Scan for the cell matching the given text and deliver its (x, y) coordinate at center. 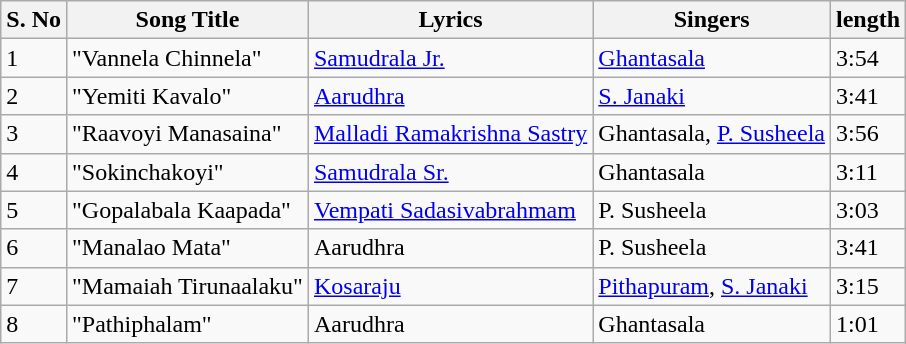
"Pathiphalam" (187, 324)
"Vannela Chinnela" (187, 58)
Samudrala Sr. (450, 172)
6 (34, 248)
Lyrics (450, 20)
"Manalao Mata" (187, 248)
Samudrala Jr. (450, 58)
Pithapuram, S. Janaki (712, 286)
Singers (712, 20)
1:01 (868, 324)
1 (34, 58)
Vempati Sadasivabrahmam (450, 210)
4 (34, 172)
S. Janaki (712, 96)
S. No (34, 20)
7 (34, 286)
Malladi Ramakrishna Sastry (450, 134)
"Mamaiah Tirunaalaku" (187, 286)
3:56 (868, 134)
3:11 (868, 172)
Song Title (187, 20)
"Gopalabala Kaapada" (187, 210)
5 (34, 210)
"Yemiti Kavalo" (187, 96)
3 (34, 134)
8 (34, 324)
Ghantasala, P. Susheela (712, 134)
"Sokinchakoyi" (187, 172)
length (868, 20)
3:15 (868, 286)
2 (34, 96)
3:03 (868, 210)
"Raavoyi Manasaina" (187, 134)
Kosaraju (450, 286)
3:54 (868, 58)
